Scan for the cell matching the given text and deliver its (X, Y) coordinate at center. 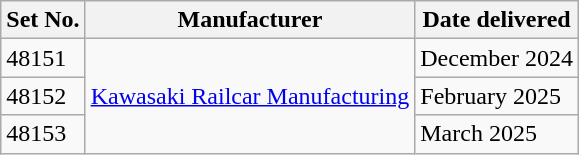
Date delivered (497, 20)
48152 (43, 96)
48153 (43, 134)
February 2025 (497, 96)
December 2024 (497, 58)
Kawasaki Railcar Manufacturing (250, 96)
Manufacturer (250, 20)
48151 (43, 58)
Set No. (43, 20)
March 2025 (497, 134)
